Capture the cell that displays the provided text and extract its (X, Y) central coordinate. 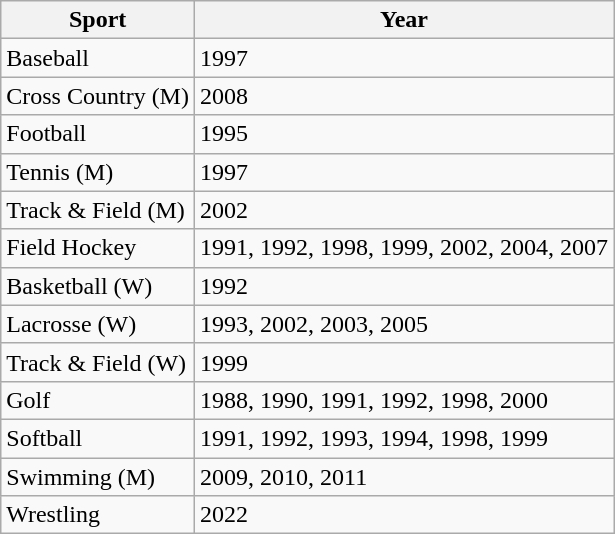
Track & Field (M) (98, 210)
Swimming (M) (98, 477)
Tennis (M) (98, 172)
Year (404, 20)
Field Hockey (98, 248)
1988, 1990, 1991, 1992, 1998, 2000 (404, 400)
Track & Field (W) (98, 362)
2002 (404, 210)
1999 (404, 362)
1991, 1992, 1993, 1994, 1998, 1999 (404, 438)
Cross Country (M) (98, 96)
1992 (404, 286)
Wrestling (98, 515)
Golf (98, 400)
2022 (404, 515)
1991, 1992, 1998, 1999, 2002, 2004, 2007 (404, 248)
Softball (98, 438)
1993, 2002, 2003, 2005 (404, 324)
2008 (404, 96)
Baseball (98, 58)
Sport (98, 20)
Lacrosse (W) (98, 324)
1995 (404, 134)
Basketball (W) (98, 286)
Football (98, 134)
2009, 2010, 2011 (404, 477)
